Find where the given text appears and provide that cell's center as (x, y) coordinate. 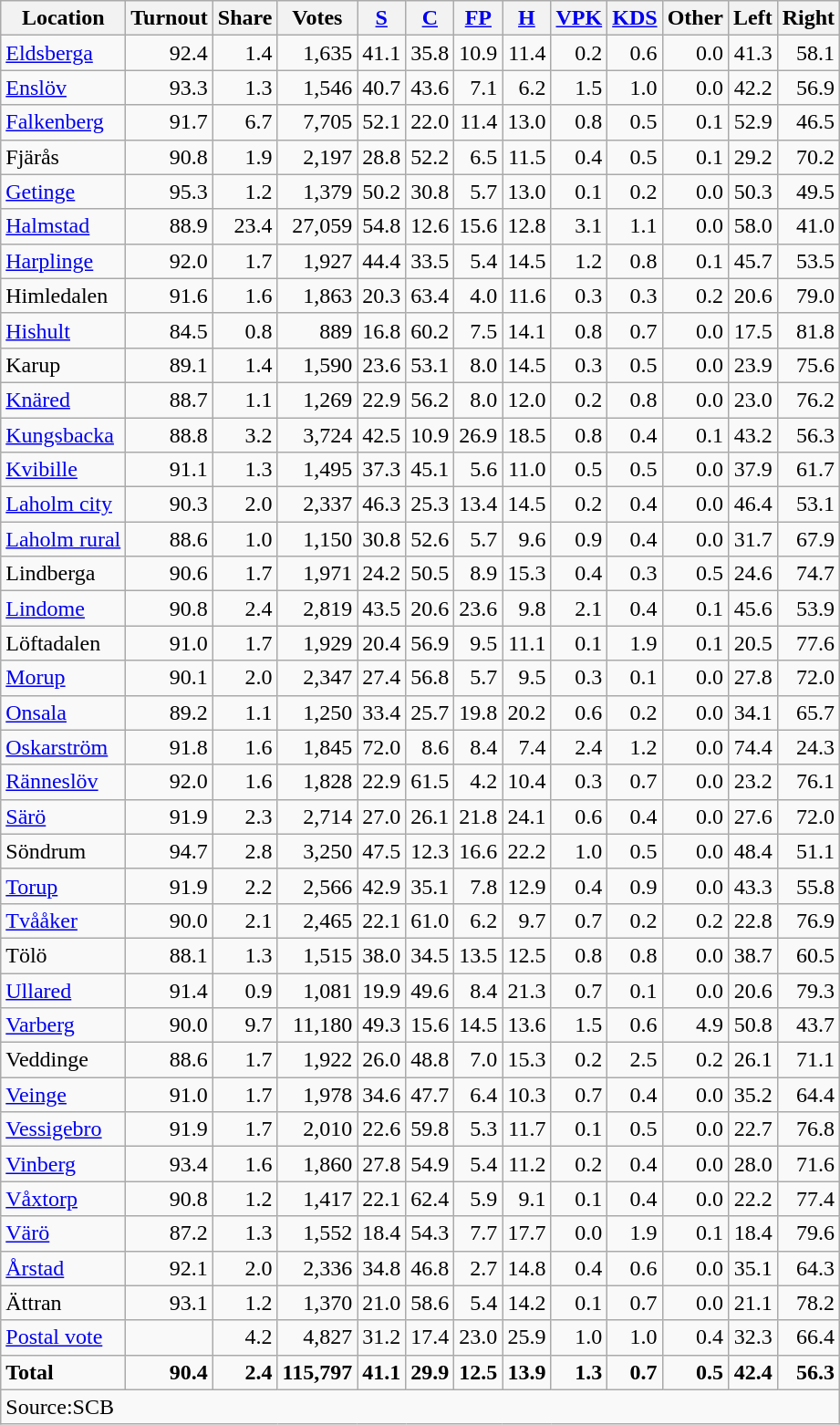
Laholm rural (64, 539)
91.1 (170, 470)
89.1 (170, 365)
2,465 (317, 921)
75.6 (808, 365)
3.1 (579, 226)
71.1 (808, 1060)
46.8 (430, 1268)
58.0 (752, 226)
48.4 (752, 851)
47.5 (381, 851)
20.3 (381, 296)
1,845 (317, 747)
889 (317, 330)
Fjärås (64, 157)
88.8 (170, 435)
37.9 (752, 470)
Right (808, 18)
50.2 (381, 192)
Onsala (64, 712)
10.3 (527, 1095)
1,863 (317, 296)
1,828 (317, 782)
Veinge (64, 1095)
1,860 (317, 1164)
77.6 (808, 643)
61.0 (430, 921)
Lindberga (64, 574)
22.0 (430, 122)
Kvibille (64, 470)
Votes (317, 18)
1,635 (317, 53)
Ullared (64, 990)
5.3 (478, 1129)
27.0 (381, 817)
Karup (64, 365)
74.4 (752, 747)
9.6 (527, 539)
52.1 (381, 122)
51.1 (808, 851)
44.4 (381, 261)
S (381, 18)
1,546 (317, 88)
5.9 (478, 1199)
27.6 (752, 817)
66.4 (808, 1337)
77.4 (808, 1199)
42.5 (381, 435)
Falkenberg (64, 122)
35.2 (752, 1095)
32.3 (752, 1337)
88.9 (170, 226)
10.4 (527, 782)
78.2 (808, 1303)
49.3 (381, 1025)
12.8 (527, 226)
54.8 (381, 226)
7,705 (317, 122)
16.8 (381, 330)
13.4 (478, 504)
58.6 (430, 1303)
20.5 (752, 643)
9.8 (527, 608)
67.9 (808, 539)
3,724 (317, 435)
31.2 (381, 1337)
76.2 (808, 400)
8.9 (478, 574)
34.1 (752, 712)
54.3 (430, 1233)
2,714 (317, 817)
64.4 (808, 1095)
FP (478, 18)
12.6 (430, 226)
84.5 (170, 330)
42.9 (381, 886)
11.0 (527, 470)
31.7 (752, 539)
17.5 (752, 330)
28.8 (381, 157)
Laholm city (64, 504)
22.8 (752, 921)
Varberg (64, 1025)
43.2 (752, 435)
3.2 (244, 435)
90.3 (170, 504)
2.8 (244, 851)
1,552 (317, 1233)
Postal vote (64, 1337)
43.5 (381, 608)
48.8 (430, 1060)
115,797 (317, 1372)
Harplinge (64, 261)
43.7 (808, 1025)
6.4 (478, 1095)
65.7 (808, 712)
28.0 (752, 1164)
1,370 (317, 1303)
1,081 (317, 990)
21.8 (478, 817)
64.3 (808, 1268)
37.3 (381, 470)
Enslöv (64, 88)
12.3 (430, 851)
24.2 (381, 574)
46.3 (381, 504)
2,347 (317, 678)
91.6 (170, 296)
Getinge (64, 192)
56.8 (430, 678)
12.0 (527, 400)
KDS (635, 18)
23.9 (752, 365)
11.7 (527, 1129)
53.9 (808, 608)
Söndrum (64, 851)
Tvååker (64, 921)
Knäred (64, 400)
13.6 (527, 1025)
Halmstad (64, 226)
40.7 (381, 88)
90.6 (170, 574)
7.5 (478, 330)
1,515 (317, 955)
1,929 (317, 643)
1,379 (317, 192)
23.4 (244, 226)
Left (752, 18)
55.8 (808, 886)
2,197 (317, 157)
7.8 (478, 886)
4,827 (317, 1337)
50.5 (430, 574)
11,180 (317, 1025)
79.3 (808, 990)
Himledalen (64, 296)
Ättran (64, 1303)
52.2 (430, 157)
27,059 (317, 226)
34.5 (430, 955)
70.2 (808, 157)
4.0 (478, 296)
1,150 (317, 539)
50.3 (752, 192)
62.4 (430, 1199)
71.6 (808, 1164)
81.8 (808, 330)
41.0 (808, 226)
54.9 (430, 1164)
24.3 (808, 747)
61.7 (808, 470)
VPK (579, 18)
21.1 (752, 1303)
47.7 (430, 1095)
Lindome (64, 608)
Hishult (64, 330)
26.0 (381, 1060)
H (527, 18)
8.6 (430, 747)
Torup (64, 886)
93.1 (170, 1303)
74.7 (808, 574)
2,010 (317, 1129)
2.5 (635, 1060)
87.2 (170, 1233)
43.3 (752, 886)
Tölö (64, 955)
19.9 (381, 990)
1,927 (317, 261)
14.8 (527, 1268)
79.0 (808, 296)
60.5 (808, 955)
91.8 (170, 747)
42.4 (752, 1372)
Särö (64, 817)
52.9 (752, 122)
38.7 (752, 955)
13.5 (478, 955)
12.9 (527, 886)
4.9 (695, 1025)
11.1 (527, 643)
7.1 (478, 88)
6.5 (478, 157)
76.9 (808, 921)
6.7 (244, 122)
17.4 (430, 1337)
23.2 (752, 782)
52.6 (430, 539)
60.2 (430, 330)
93.3 (170, 88)
11.5 (527, 157)
2.3 (244, 817)
63.4 (430, 296)
90.1 (170, 678)
1,978 (317, 1095)
Location (64, 18)
95.3 (170, 192)
Vessigebro (64, 1129)
Kungsbacka (64, 435)
53.5 (808, 261)
33.5 (430, 261)
11.2 (527, 1164)
5.6 (478, 470)
Löftadalen (64, 643)
76.1 (808, 782)
45.6 (752, 608)
2,336 (317, 1268)
90.4 (170, 1372)
2,337 (317, 504)
2,819 (317, 608)
7.7 (478, 1233)
Vinberg (64, 1164)
Våxtorp (64, 1199)
94.7 (170, 851)
61.5 (430, 782)
41.3 (752, 53)
Source:SCB (420, 1407)
2.7 (478, 1268)
79.6 (808, 1233)
49.5 (808, 192)
24.6 (752, 574)
21.3 (527, 990)
20.4 (381, 643)
29.9 (430, 1372)
42.2 (752, 88)
22.7 (752, 1129)
46.4 (752, 504)
21.0 (381, 1303)
11.6 (527, 296)
2.2 (244, 886)
45.1 (430, 470)
1,590 (317, 365)
9.1 (527, 1199)
26.9 (478, 435)
Total (64, 1372)
1,417 (317, 1199)
50.8 (752, 1025)
Årstad (64, 1268)
58.1 (808, 53)
20.2 (527, 712)
13.9 (527, 1372)
92.4 (170, 53)
7.0 (478, 1060)
1,971 (317, 574)
Oskarström (64, 747)
14.2 (527, 1303)
1,250 (317, 712)
1,495 (317, 470)
59.8 (430, 1129)
33.4 (381, 712)
C (430, 18)
14.1 (527, 330)
43.6 (430, 88)
56.2 (430, 400)
18.5 (527, 435)
25.3 (430, 504)
19.8 (478, 712)
91.7 (170, 122)
22.6 (381, 1129)
91.4 (170, 990)
93.4 (170, 1164)
Eldsberga (64, 53)
Turnout (170, 18)
Morup (64, 678)
88.1 (170, 955)
92.1 (170, 1268)
25.9 (527, 1337)
2,566 (317, 886)
88.7 (170, 400)
Värö (64, 1233)
1,269 (317, 400)
35.8 (430, 53)
Veddinge (64, 1060)
24.1 (527, 817)
3,250 (317, 851)
89.2 (170, 712)
34.8 (381, 1268)
49.6 (430, 990)
16.6 (478, 851)
Share (244, 18)
Ränneslöv (64, 782)
17.7 (527, 1233)
45.7 (752, 261)
25.7 (430, 712)
34.6 (381, 1095)
46.5 (808, 122)
38.0 (381, 955)
7.4 (527, 747)
29.2 (752, 157)
76.8 (808, 1129)
27.4 (381, 678)
Other (695, 18)
1,922 (317, 1060)
